Return [X, Y] of the center of cell containing provided text 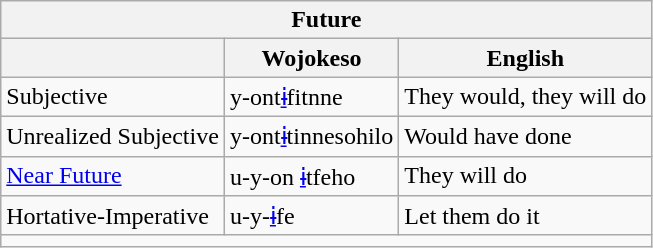
Wojokeso [311, 58]
Subjective [113, 97]
They would, they will do [526, 97]
They will do [526, 176]
Unrealized Subjective [113, 136]
y-ontɨtinnesohilo [311, 136]
u-y-on ɨtfeho [311, 176]
Let them do it [526, 216]
Near Future [113, 176]
y-ontɨfitnne [311, 97]
Hortative-Imperative [113, 216]
Future [326, 20]
English [526, 58]
u-y-ɨfe [311, 216]
Would have done [526, 136]
